Capture the cell that displays the provided text and extract its [x, y] central coordinate. 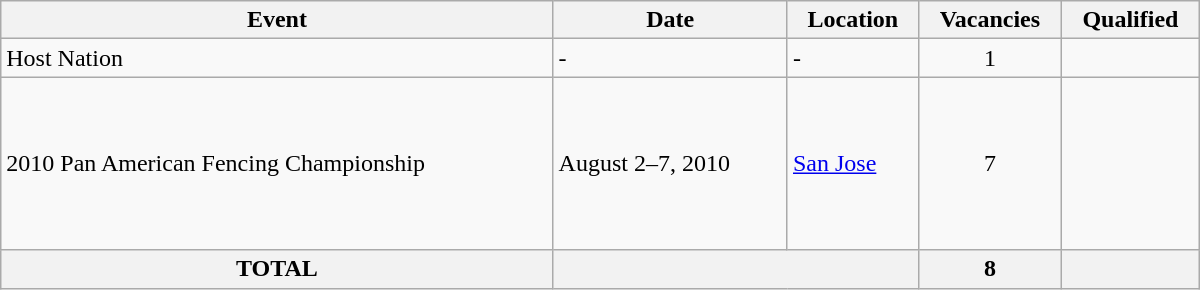
Qualified [1131, 20]
Event [277, 20]
San Jose [852, 164]
Date [670, 20]
Host Nation [277, 58]
2010 Pan American Fencing Championship [277, 164]
8 [990, 269]
TOTAL [277, 269]
August 2–7, 2010 [670, 164]
Vacancies [990, 20]
Location [852, 20]
1 [990, 58]
7 [990, 164]
